Scan for the cell matching the given text and deliver its (x, y) coordinate at center. 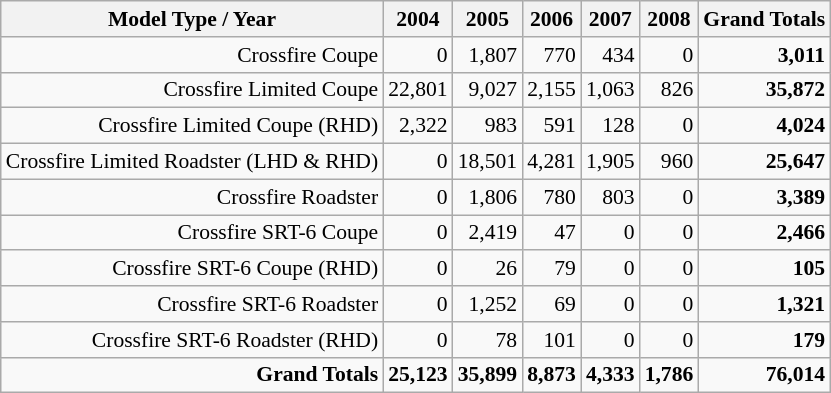
25,123 (418, 375)
2007 (610, 19)
18,501 (488, 162)
1,063 (610, 90)
826 (670, 90)
780 (552, 197)
2005 (488, 19)
Crossfire SRT-6 Roadster (192, 304)
9,027 (488, 90)
25,647 (764, 162)
2,466 (764, 233)
434 (610, 55)
4,333 (610, 375)
1,786 (670, 375)
22,801 (418, 90)
2,322 (418, 126)
Crossfire SRT-6 Roadster (RHD) (192, 340)
1,321 (764, 304)
3,011 (764, 55)
Crossfire SRT-6 Coupe (RHD) (192, 269)
128 (610, 126)
1,807 (488, 55)
101 (552, 340)
960 (670, 162)
803 (610, 197)
8,873 (552, 375)
2,155 (552, 90)
1,252 (488, 304)
47 (552, 233)
Crossfire Roadster (192, 197)
4,024 (764, 126)
179 (764, 340)
3,389 (764, 197)
Crossfire Coupe (192, 55)
26 (488, 269)
76,014 (764, 375)
Crossfire Limited Coupe (RHD) (192, 126)
35,872 (764, 90)
2004 (418, 19)
Model Type / Year (192, 19)
2,419 (488, 233)
770 (552, 55)
Crossfire Limited Coupe (192, 90)
Crossfire SRT-6 Coupe (192, 233)
1,806 (488, 197)
35,899 (488, 375)
2008 (670, 19)
591 (552, 126)
983 (488, 126)
69 (552, 304)
1,905 (610, 162)
105 (764, 269)
4,281 (552, 162)
79 (552, 269)
2006 (552, 19)
Crossfire Limited Roadster (LHD & RHD) (192, 162)
78 (488, 340)
